Pinpoint the cell where the given text exists, returning its [x, y] midpoint coordinate. 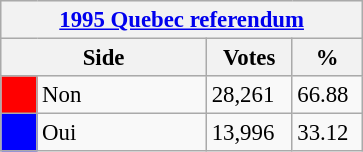
13,996 [249, 133]
33.12 [328, 133]
Side [104, 58]
1995 Quebec referendum [182, 20]
% [328, 58]
28,261 [249, 95]
66.88 [328, 95]
Non [122, 95]
Oui [122, 133]
Votes [249, 58]
